Scan for the cell matching the given text and deliver its [x, y] coordinate at center. 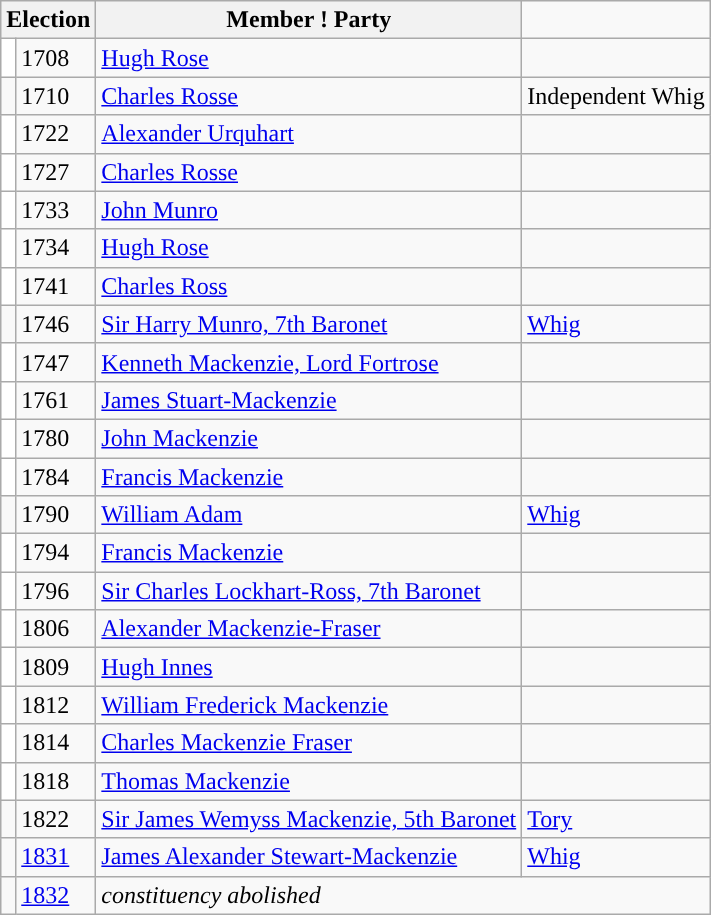
1727 [56, 172]
1747 [56, 362]
1832 [56, 895]
William Adam [309, 515]
1761 [56, 400]
1812 [56, 705]
1708 [56, 58]
Sir Charles Lockhart-Ross, 7th Baronet [309, 591]
1831 [56, 857]
Tory [616, 819]
Election [48, 20]
Member ! Party [309, 20]
Alexander Urquhart [309, 134]
1806 [56, 629]
John Mackenzie [309, 438]
Kenneth Mackenzie, Lord Fortrose [309, 362]
Sir James Wemyss Mackenzie, 5th Baronet [309, 819]
1818 [56, 781]
Charles Ross [309, 286]
1733 [56, 210]
1746 [56, 324]
1722 [56, 134]
1822 [56, 819]
James Stuart-Mackenzie [309, 400]
constituency abolished [404, 895]
1734 [56, 248]
Charles Mackenzie Fraser [309, 743]
1741 [56, 286]
James Alexander Stewart-Mackenzie [309, 857]
1814 [56, 743]
1794 [56, 553]
Alexander Mackenzie-Fraser [309, 629]
1784 [56, 477]
Sir Harry Munro, 7th Baronet [309, 324]
William Frederick Mackenzie [309, 705]
1790 [56, 515]
Hugh Innes [309, 667]
Thomas Mackenzie [309, 781]
1809 [56, 667]
1710 [56, 96]
1796 [56, 591]
1780 [56, 438]
John Munro [309, 210]
Independent Whig [616, 96]
